Extract the [x, y] coordinate from the center of the cell holding the provided text.  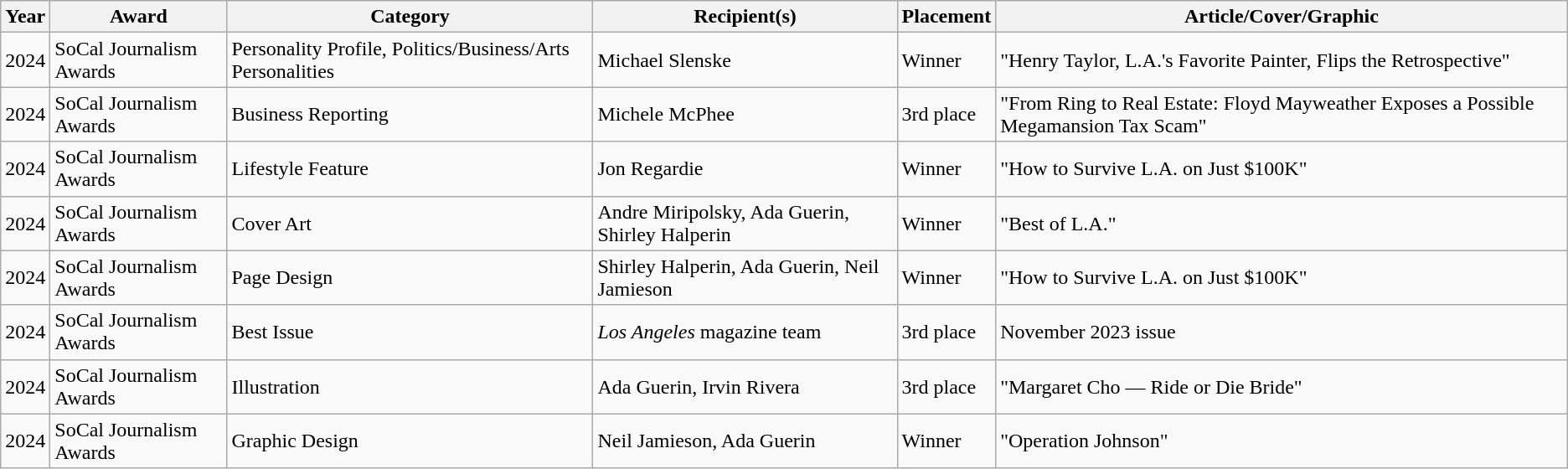
November 2023 issue [1282, 332]
Michael Slenske [745, 60]
Lifestyle Feature [410, 169]
"From Ring to Real Estate: Floyd Mayweather Exposes a Possible Megamansion Tax Scam" [1282, 114]
Category [410, 17]
Article/Cover/Graphic [1282, 17]
Business Reporting [410, 114]
Recipient(s) [745, 17]
Award [139, 17]
"Operation Johnson" [1282, 441]
Neil Jamieson, Ada Guerin [745, 441]
Placement [946, 17]
Shirley Halperin, Ada Guerin, Neil Jamieson [745, 278]
Page Design [410, 278]
Los Angeles magazine team [745, 332]
Best Issue [410, 332]
"Margaret Cho — Ride or Die Bride" [1282, 387]
"Henry Taylor, L.A.'s Favorite Painter, Flips the Retrospective" [1282, 60]
Michele McPhee [745, 114]
Personality Profile, Politics/Business/Arts Personalities [410, 60]
Ada Guerin, Irvin Rivera [745, 387]
Andre Miripolsky, Ada Guerin, Shirley Halperin [745, 223]
Cover Art [410, 223]
"Best of L.A." [1282, 223]
Illustration [410, 387]
Jon Regardie [745, 169]
Graphic Design [410, 441]
Year [25, 17]
